Scan for the cell matching the given text and deliver its (X, Y) coordinate at center. 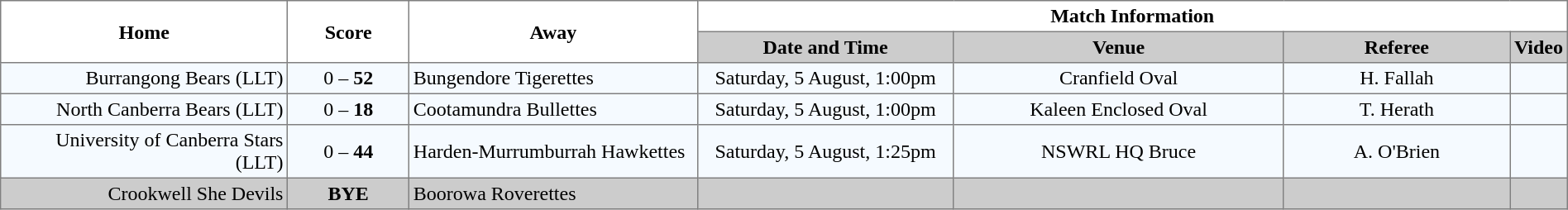
Burrangong Bears (LLT) (144, 79)
Crookwell She Devils (144, 193)
Harden-Murrumburrah Hawkettes (554, 151)
Referee (1396, 47)
0 – 52 (349, 79)
Kaleen Enclosed Oval (1118, 109)
Cootamundra Bullettes (554, 109)
Away (554, 31)
Score (349, 31)
Cranfield Oval (1118, 79)
Date and Time (825, 47)
0 – 44 (349, 151)
Venue (1118, 47)
Home (144, 31)
A. O'Brien (1396, 151)
0 – 18 (349, 109)
H. Fallah (1396, 79)
Video (1539, 47)
University of Canberra Stars (LLT) (144, 151)
BYE (349, 193)
Match Information (1132, 17)
Boorowa Roverettes (554, 193)
Saturday, 5 August, 1:25pm (825, 151)
NSWRL HQ Bruce (1118, 151)
Bungendore Tigerettes (554, 79)
T. Herath (1396, 109)
North Canberra Bears (LLT) (144, 109)
